Capture the cell that displays the provided text and extract its (x, y) central coordinate. 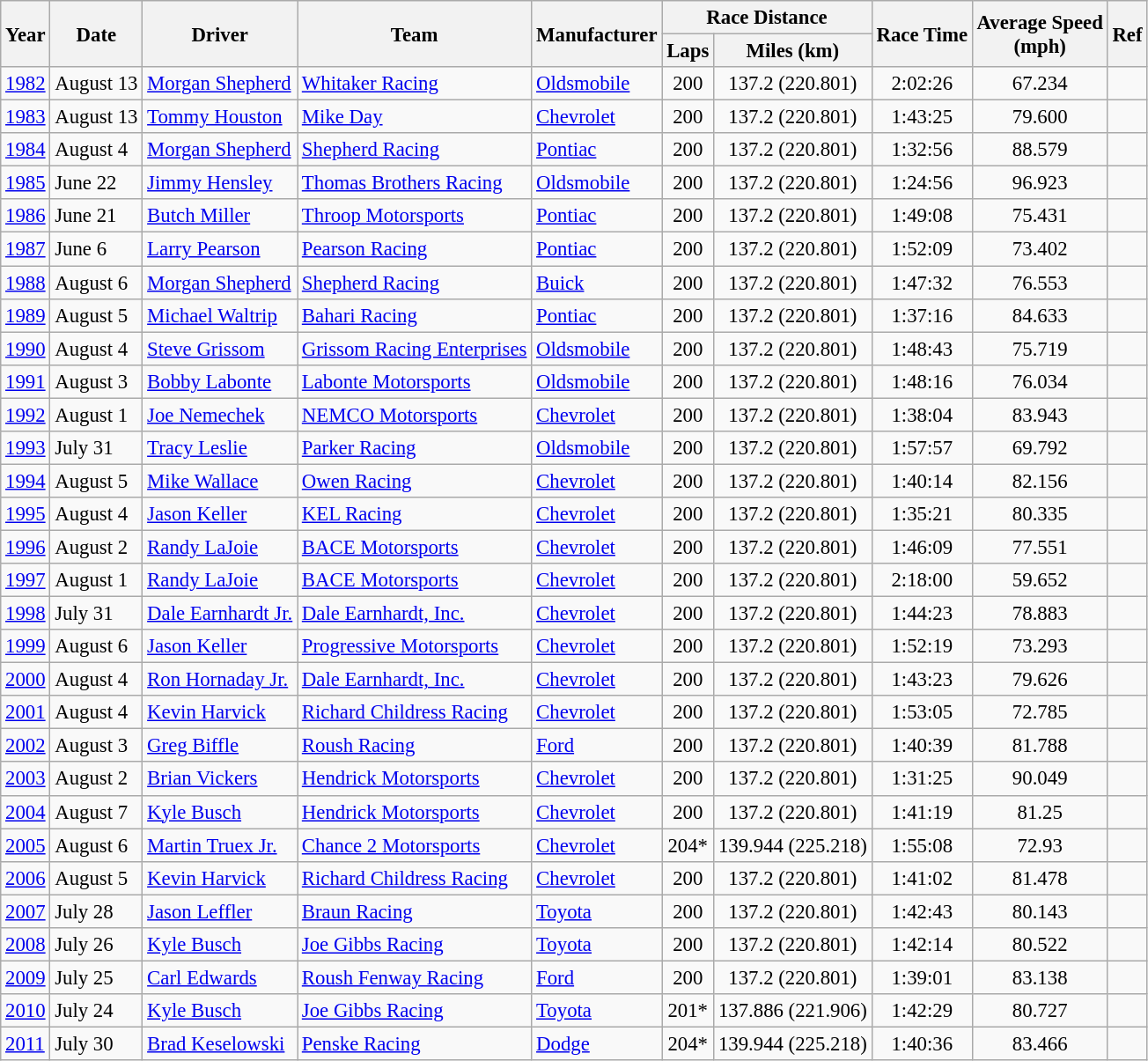
Braun Racing (415, 911)
1:40:36 (922, 1043)
81.788 (1040, 746)
Greg Biffle (220, 746)
Team (415, 33)
1:52:09 (922, 249)
1986 (26, 216)
76.553 (1040, 283)
1996 (26, 547)
1:53:05 (922, 712)
Joe Nemechek (220, 415)
July 24 (97, 1011)
Roush Fenway Racing (415, 977)
1989 (26, 315)
83.943 (1040, 415)
77.551 (1040, 547)
96.923 (1040, 183)
72.93 (1040, 845)
1:57:57 (922, 448)
1:41:19 (922, 812)
1:52:19 (922, 646)
Throop Motorsports (415, 216)
80.143 (1040, 911)
2006 (26, 878)
1:39:01 (922, 977)
88.579 (1040, 150)
80.522 (1040, 945)
1990 (26, 349)
73.402 (1040, 249)
90.049 (1040, 779)
2009 (26, 977)
Tommy Houston (220, 117)
67.234 (1040, 84)
75.431 (1040, 216)
1985 (26, 183)
July 28 (97, 911)
Larry Pearson (220, 249)
Owen Racing (415, 481)
1994 (26, 481)
1:24:56 (922, 183)
1:49:08 (922, 216)
Michael Waltrip (220, 315)
Chance 2 Motorsports (415, 845)
1:41:02 (922, 878)
2011 (26, 1043)
2002 (26, 746)
1992 (26, 415)
2:18:00 (922, 580)
69.792 (1040, 448)
June 21 (97, 216)
1:55:08 (922, 845)
1:37:16 (922, 315)
1:31:25 (922, 779)
Butch Miller (220, 216)
Grissom Racing Enterprises (415, 349)
75.719 (1040, 349)
2005 (26, 845)
1:47:32 (922, 283)
Dale Earnhardt Jr. (220, 614)
Ref (1127, 33)
82.156 (1040, 481)
1982 (26, 84)
Dodge (597, 1043)
1993 (26, 448)
Jimmy Hensley (220, 183)
July 26 (97, 945)
Year (26, 33)
84.633 (1040, 315)
1:32:56 (922, 150)
201* (688, 1011)
73.293 (1040, 646)
1997 (26, 580)
137.886 (221.906) (793, 1011)
Thomas Brothers Racing (415, 183)
Manufacturer (597, 33)
1:40:14 (922, 481)
1:35:21 (922, 514)
1:40:39 (922, 746)
2003 (26, 779)
1983 (26, 117)
1:43:25 (922, 117)
80.335 (1040, 514)
80.727 (1040, 1011)
59.652 (1040, 580)
June 22 (97, 183)
1988 (26, 283)
Roush Racing (415, 746)
Miles (km) (793, 51)
83.138 (1040, 977)
Jason Leffler (220, 911)
1:38:04 (922, 415)
1984 (26, 150)
1:43:23 (922, 680)
1999 (26, 646)
July 30 (97, 1043)
1995 (26, 514)
2007 (26, 911)
72.785 (1040, 712)
Ron Hornaday Jr. (220, 680)
1:44:23 (922, 614)
Pearson Racing (415, 249)
Average Speed(mph) (1040, 33)
81.25 (1040, 812)
1998 (26, 614)
Whitaker Racing (415, 84)
2004 (26, 812)
Bobby Labonte (220, 381)
KEL Racing (415, 514)
Laps (688, 51)
2010 (26, 1011)
Buick (597, 283)
August 7 (97, 812)
Race Distance (767, 18)
2:02:26 (922, 84)
Bahari Racing (415, 315)
79.600 (1040, 117)
83.466 (1040, 1043)
1:42:29 (922, 1011)
Date (97, 33)
Martin Truex Jr. (220, 845)
June 6 (97, 249)
1:42:43 (922, 911)
2000 (26, 680)
1:48:43 (922, 349)
1987 (26, 249)
Mike Day (415, 117)
1:42:14 (922, 945)
Parker Racing (415, 448)
79.626 (1040, 680)
Mike Wallace (220, 481)
Brian Vickers (220, 779)
Driver (220, 33)
1:46:09 (922, 547)
78.883 (1040, 614)
Carl Edwards (220, 977)
2008 (26, 945)
1991 (26, 381)
2001 (26, 712)
Race Time (922, 33)
Labonte Motorsports (415, 381)
Tracy Leslie (220, 448)
81.478 (1040, 878)
July 25 (97, 977)
76.034 (1040, 381)
Penske Racing (415, 1043)
Brad Keselowski (220, 1043)
NEMCO Motorsports (415, 415)
Steve Grissom (220, 349)
1:48:16 (922, 381)
Progressive Motorsports (415, 646)
